Extract the (x, y) coordinate from the center of the cell holding the provided text.  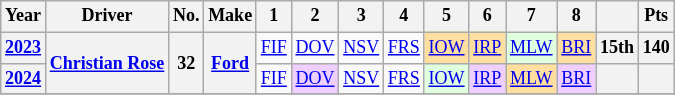
Driver (106, 16)
4 (404, 16)
5 (446, 16)
Ford (230, 63)
1 (274, 16)
6 (488, 16)
Make (230, 16)
No. (186, 16)
7 (532, 16)
2023 (24, 48)
2024 (24, 78)
3 (362, 16)
Pts (656, 16)
8 (576, 16)
Christian Rose (106, 63)
15th (618, 48)
2 (315, 16)
32 (186, 63)
140 (656, 48)
Year (24, 16)
